For the text-containing cell, return its midpoint in [x, y] coordinate format. 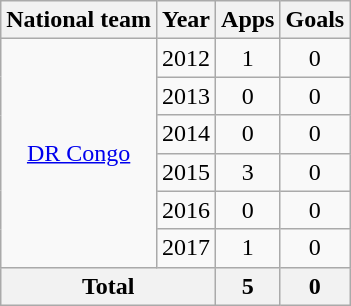
DR Congo [79, 153]
Year [186, 20]
2013 [186, 96]
3 [248, 172]
2017 [186, 248]
2016 [186, 210]
Apps [248, 20]
5 [248, 286]
National team [79, 20]
Total [108, 286]
2014 [186, 134]
2012 [186, 58]
Goals [315, 20]
2015 [186, 172]
